Locate the cell with the specified text and output its (x, y) center coordinate. 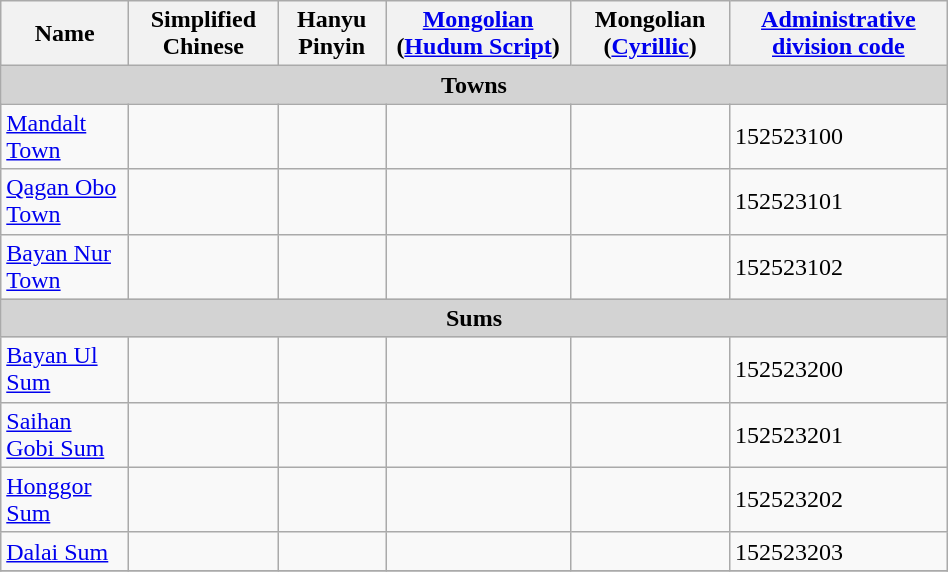
152523200 (839, 370)
Saihan Gobi Sum (65, 434)
152523201 (839, 434)
152523203 (839, 551)
Mongolian (Cyrillic) (650, 34)
Bayan Nur Town (65, 266)
152523101 (839, 202)
Honggor Sum (65, 500)
Towns (474, 85)
Bayan Ul Sum (65, 370)
Dalai Sum (65, 551)
Sums (474, 318)
Mongolian (Hudum Script) (478, 34)
Name (65, 34)
152523100 (839, 136)
152523202 (839, 500)
Qagan Obo Town (65, 202)
Mandalt Town (65, 136)
Simplified Chinese (204, 34)
Hanyu Pinyin (332, 34)
Administrative division code (839, 34)
152523102 (839, 266)
